Output the (x, y) coordinate of the center of the cell containing the given text.  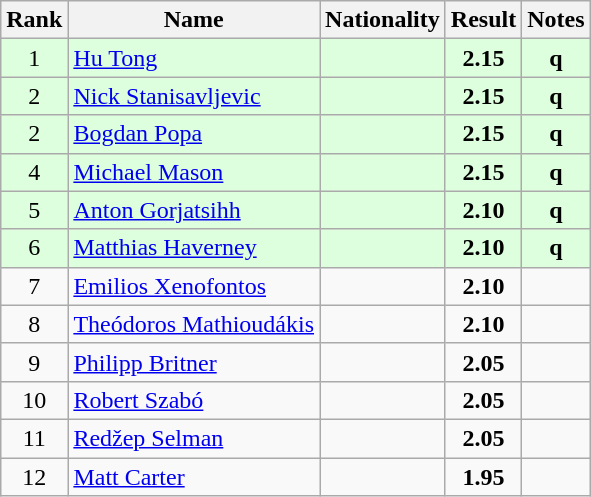
Anton Gorjatsihh (194, 210)
Matthias Haverney (194, 248)
Philipp Britner (194, 362)
Nick Stanisavljevic (194, 96)
Bogdan Popa (194, 134)
Robert Szabó (194, 400)
Emilios Xenofontos (194, 286)
Result (483, 20)
4 (34, 172)
Hu Tong (194, 58)
Redžep Selman (194, 438)
12 (34, 477)
Michael Mason (194, 172)
1.95 (483, 477)
Theódoros Mathioudákis (194, 324)
Matt Carter (194, 477)
Rank (34, 20)
7 (34, 286)
6 (34, 248)
Nationality (383, 20)
10 (34, 400)
11 (34, 438)
1 (34, 58)
5 (34, 210)
Notes (556, 20)
9 (34, 362)
8 (34, 324)
Name (194, 20)
